Search for the cell housing the specified text and yield its (X, Y) center coordinate. 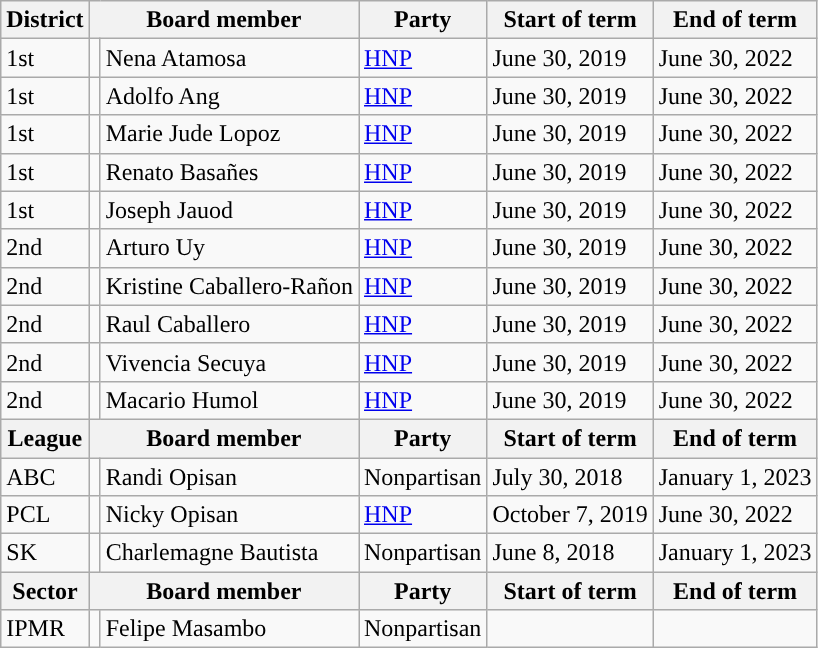
Marie Jude Lopoz (229, 134)
Macario Humol (229, 400)
Renato Basañes (229, 172)
Raul Caballero (229, 324)
Sector (45, 591)
October 7, 2019 (570, 515)
ABC (45, 477)
Joseph Jauod (229, 210)
IPMR (45, 629)
July 30, 2018 (570, 477)
Arturo Uy (229, 248)
Randi Opisan (229, 477)
Kristine Caballero-Rañon (229, 286)
Nena Atamosa (229, 58)
PCL (45, 515)
Charlemagne Bautista (229, 553)
June 8, 2018 (570, 553)
League (45, 438)
Adolfo Ang (229, 96)
Felipe Masambo (229, 629)
Nicky Opisan (229, 515)
Vivencia Secuya (229, 362)
District (45, 20)
SK (45, 553)
